From the cell containing the given text, extract its center point as (X, Y) coordinate. 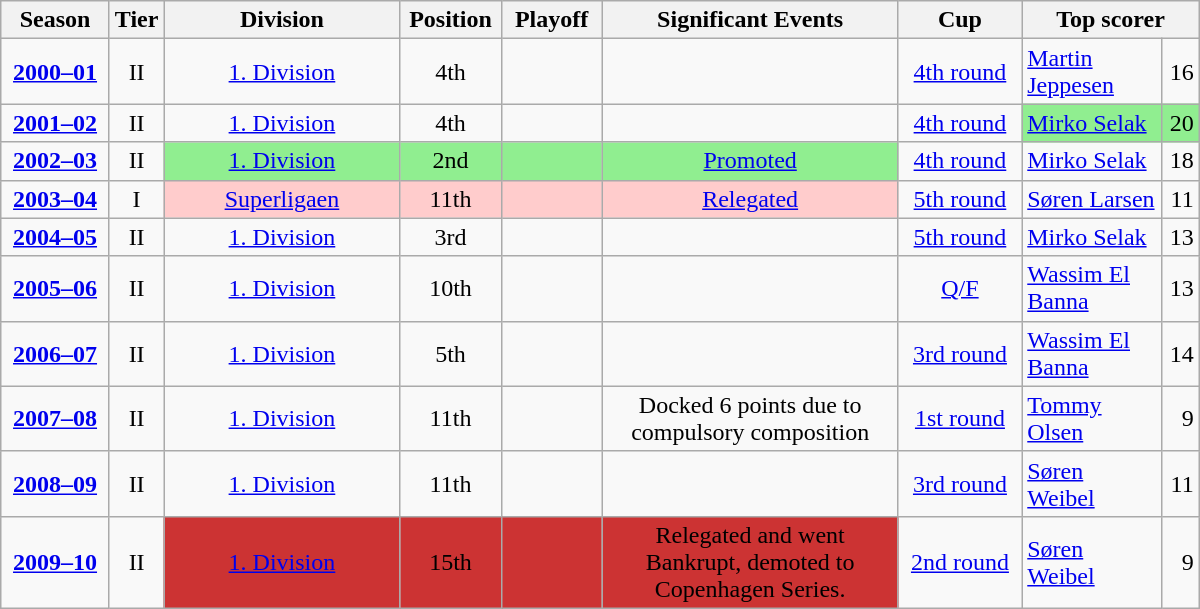
Docked 6 points due to compulsory composition (750, 418)
Season (56, 20)
16 (1180, 72)
2005–06 (56, 288)
Q/F (960, 288)
Tier (136, 20)
2nd round (960, 562)
1st round (960, 418)
15th (450, 562)
2008–09 (56, 484)
Tommy Olsen (1092, 418)
2009–10 (56, 562)
5th (450, 354)
2007–08 (56, 418)
Division (282, 20)
Cup (960, 20)
2001–02 (56, 123)
Søren Larsen (1092, 199)
2002–03 (56, 161)
20 (1180, 123)
Promoted (750, 161)
Superligaen (282, 199)
2000–01 (56, 72)
14 (1180, 354)
10th (450, 288)
2nd (450, 161)
Position (450, 20)
I (136, 199)
2004–05 (56, 237)
Playoff (552, 20)
2003–04 (56, 199)
2006–07 (56, 354)
Significant Events (750, 20)
18 (1180, 161)
Martin Jeppesen (1092, 72)
Relegated and went Bankrupt, demoted to Copenhagen Series. (750, 562)
Relegated (750, 199)
3rd (450, 237)
Top scorer (1111, 20)
